Search for the cell housing the specified text and yield its [X, Y] center coordinate. 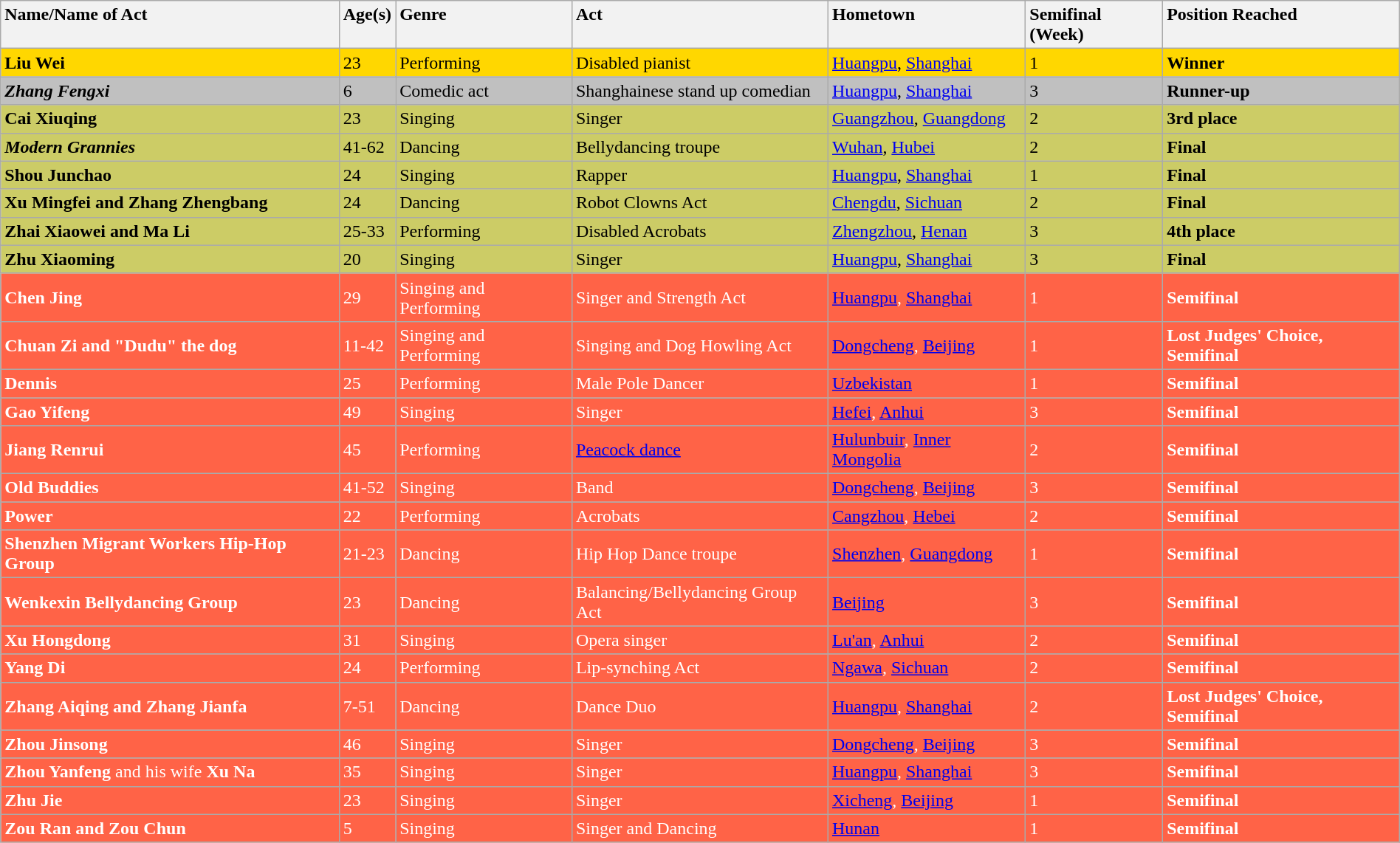
Position Reached [1282, 25]
Comedic act [484, 91]
Dance Duo [700, 706]
Zhu Xiaoming [170, 259]
Disabled Acrobats [700, 231]
Hefei, Anhui [927, 411]
Chuan Zi and "Dudu" the dog [170, 345]
Hulunbuir, Inner Mongolia [927, 450]
Zhang Fengxi [170, 91]
Old Buddies [170, 488]
Xu Hongdong [170, 640]
Singer and Dancing [700, 828]
Semifinal (Week) [1094, 25]
Beijing [927, 602]
46 [367, 744]
Zhou Jinsong [170, 744]
Wenkexin Bellydancing Group [170, 602]
29 [367, 297]
Singer and Strength Act [700, 297]
25 [367, 383]
49 [367, 411]
Shou Junchao [170, 175]
Robot Clowns Act [700, 203]
Zhai Xiaowei and Ma Li [170, 231]
Name/Name of Act [170, 25]
Shanghainese stand up comedian [700, 91]
31 [367, 640]
Wuhan, Hubei [927, 147]
Shenzhen Migrant Workers Hip-Hop Group [170, 554]
Liu Wei [170, 63]
Jiang Renrui [170, 450]
Lip-synching Act [700, 668]
Male Pole Dancer [700, 383]
5 [367, 828]
Genre [484, 25]
Hunan [927, 828]
6 [367, 91]
Zhengzhou, Henan [927, 231]
Hip Hop Dance troupe [700, 554]
Guangzhou, Guangdong [927, 119]
Zhang Aiqing and Zhang Jianfa [170, 706]
Gao Yifeng [170, 411]
Age(s) [367, 25]
Balancing/Bellydancing Group Act [700, 602]
Bellydancing troupe [700, 147]
41-52 [367, 488]
Band [700, 488]
Zou Ran and Zou Chun [170, 828]
45 [367, 450]
Cangzhou, Hebei [927, 516]
Act [700, 25]
Zhou Yanfeng and his wife Xu Na [170, 772]
Uzbekistan [927, 383]
Opera singer [700, 640]
3rd place [1282, 119]
Xu Mingfei and Zhang Zhengbang [170, 203]
20 [367, 259]
25-33 [367, 231]
Yang Di [170, 668]
Chengdu, Sichuan [927, 203]
Power [170, 516]
Dennis [170, 383]
41-62 [367, 147]
Disabled pianist [700, 63]
Shenzhen, Guangdong [927, 554]
Cai Xiuqing [170, 119]
11-42 [367, 345]
Runner-up [1282, 91]
Modern Grannies [170, 147]
Chen Jing [170, 297]
Acrobats [700, 516]
22 [367, 516]
Zhu Jie [170, 800]
Lu'an, Anhui [927, 640]
Xicheng, Beijing [927, 800]
Peacock dance [700, 450]
21-23 [367, 554]
Winner [1282, 63]
Singing and Dog Howling Act [700, 345]
35 [367, 772]
4th place [1282, 231]
Hometown [927, 25]
Ngawa, Sichuan [927, 668]
Rapper [700, 175]
7-51 [367, 706]
